Scan for the cell matching the given text and deliver its [x, y] coordinate at center. 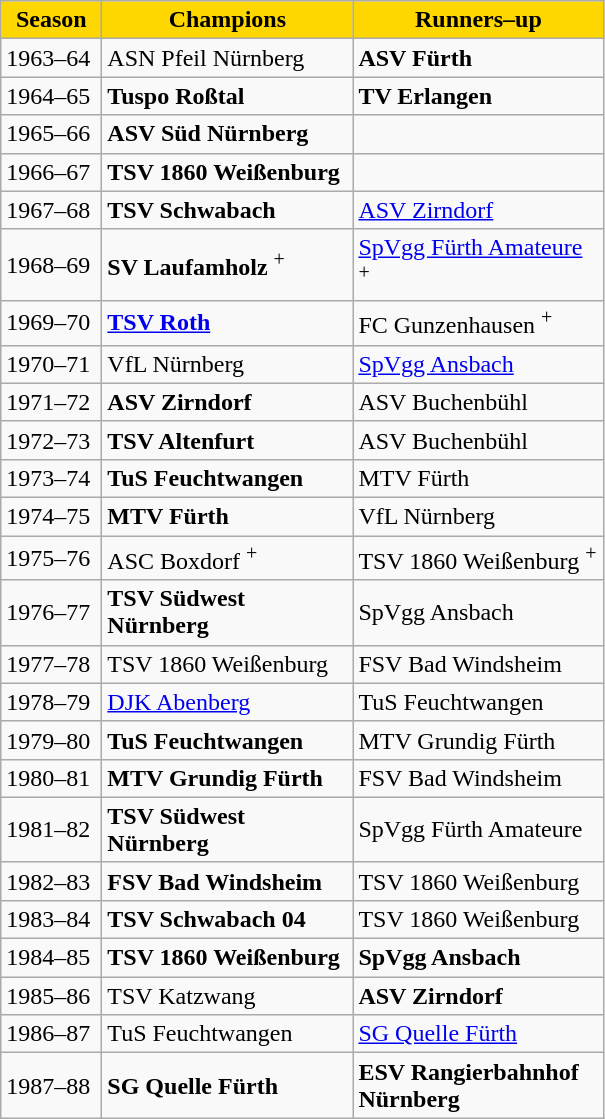
TSV Altenfurt [228, 440]
1986–87 [52, 1034]
1985–86 [52, 996]
Champions [228, 20]
TSV 1860 Weißenburg + [478, 558]
ASN Pfeil Nürnberg [228, 58]
1979–80 [52, 740]
TSV Katzwang [228, 996]
Season [52, 20]
DJK Abenberg [228, 702]
1968–69 [52, 265]
1967–68 [52, 210]
1975–76 [52, 558]
ASV Süd Nürnberg [228, 134]
ASV Fürth [478, 58]
1965–66 [52, 134]
1987–88 [52, 1086]
SpVgg Fürth Amateure + [478, 265]
1969–70 [52, 324]
Tuspo Roßtal [228, 96]
1978–79 [52, 702]
1980–81 [52, 778]
SV Laufamholz + [228, 265]
ESV Rangierbahnhof Nürnberg [478, 1086]
TV Erlangen [478, 96]
1982–83 [52, 881]
1974–75 [52, 516]
1984–85 [52, 958]
1976–77 [52, 612]
FC Gunzenhausen + [478, 324]
1983–84 [52, 920]
1963–64 [52, 58]
1981–82 [52, 830]
TSV Schwabach 04 [228, 920]
1971–72 [52, 402]
SpVgg Fürth Amateure [478, 830]
1966–67 [52, 172]
TSV Schwabach [228, 210]
Runners–up [478, 20]
1972–73 [52, 440]
1977–78 [52, 664]
1964–65 [52, 96]
1973–74 [52, 478]
TSV Roth [228, 324]
ASC Boxdorf + [228, 558]
1970–71 [52, 364]
